Locate the cell with the specified text and output its [X, Y] center coordinate. 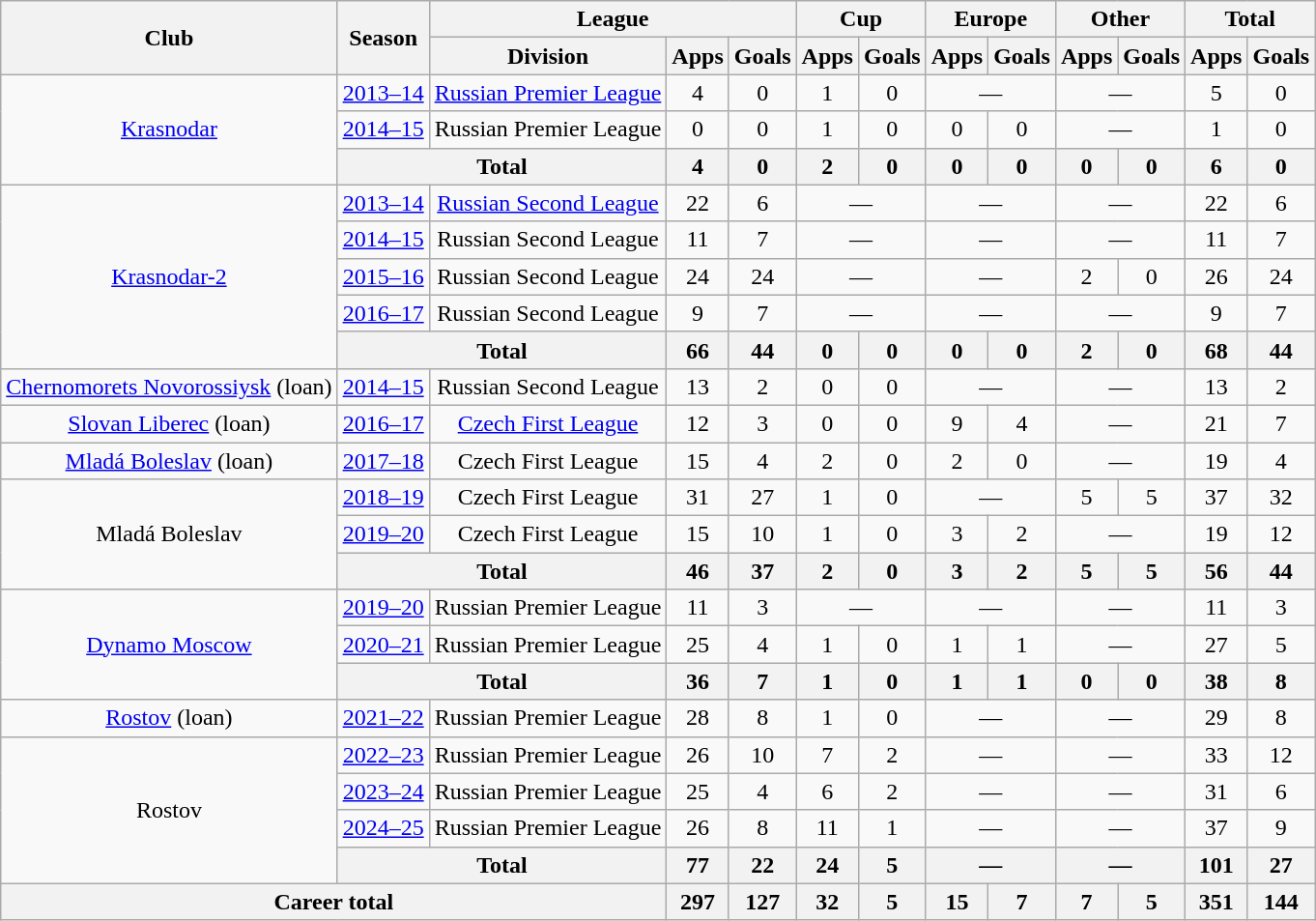
36 [698, 681]
Mladá Boleslav [169, 534]
2022–23 [383, 755]
League [613, 19]
Chernomorets Novorossiysk (loan) [169, 387]
Season [383, 38]
Rostov [169, 810]
2024–25 [383, 828]
Europe [990, 19]
Dynamo Moscow [169, 645]
127 [762, 902]
Cup [861, 19]
Krasnodar [169, 130]
101 [1216, 865]
Club [169, 38]
144 [1281, 902]
68 [1216, 350]
46 [698, 571]
351 [1216, 902]
2023–24 [383, 791]
Mladá Boleslav (loan) [169, 461]
33 [1216, 755]
28 [698, 718]
Slovan Liberec (loan) [169, 423]
297 [698, 902]
21 [1216, 423]
56 [1216, 571]
2017–18 [383, 461]
2018–19 [383, 498]
2021–22 [383, 718]
Rostov (loan) [169, 718]
2020–21 [383, 645]
29 [1216, 718]
Krasnodar-2 [169, 276]
2015–16 [383, 276]
Other [1120, 19]
66 [698, 350]
Career total [334, 902]
77 [698, 865]
Division [548, 56]
38 [1216, 681]
